Find where the given text appears and provide that cell's center as [X, Y] coordinate. 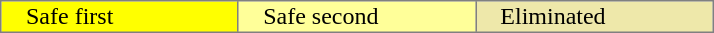
Eliminated [594, 17]
Safe first [120, 17]
Safe second [356, 17]
